Return [X, Y] of the center of cell containing provided text 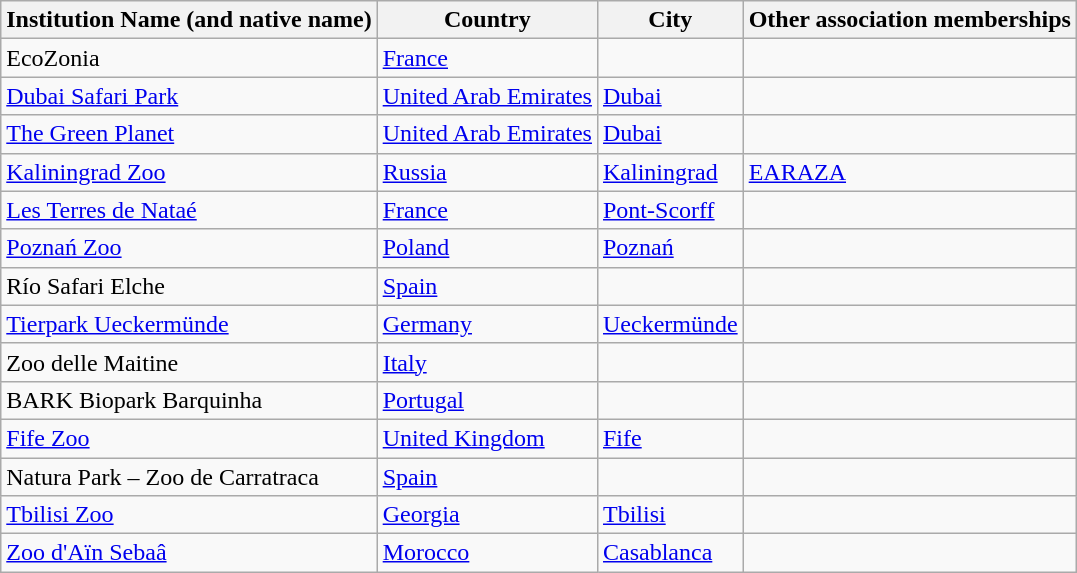
Pont-Scorff [670, 210]
The Green Planet [189, 134]
EARAZA [910, 172]
Other association memberships [910, 20]
BARK Biopark Barquinha [189, 400]
Ueckermünde [670, 324]
Les Terres de Nataé [189, 210]
Poznań Zoo [189, 248]
Tbilisi Zoo [189, 515]
Tbilisi [670, 515]
Río Safari Elche [189, 286]
Kaliningrad Zoo [189, 172]
Germany [487, 324]
Dubai Safari Park [189, 96]
Fife Zoo [189, 438]
Portugal [487, 400]
United Kingdom [487, 438]
Tierpark Ueckermünde [189, 324]
City [670, 20]
Italy [487, 362]
Kaliningrad [670, 172]
Fife [670, 438]
Casablanca [670, 553]
Country [487, 20]
Zoo delle Maitine [189, 362]
Natura Park – Zoo de Carratraca [189, 477]
Poland [487, 248]
Institution Name (and native name) [189, 20]
Morocco [487, 553]
Zoo d'Aïn Sebaâ [189, 553]
Georgia [487, 515]
Poznań [670, 248]
EcoZonia [189, 58]
Russia [487, 172]
